From the cell containing the given text, extract its center point as (X, Y) coordinate. 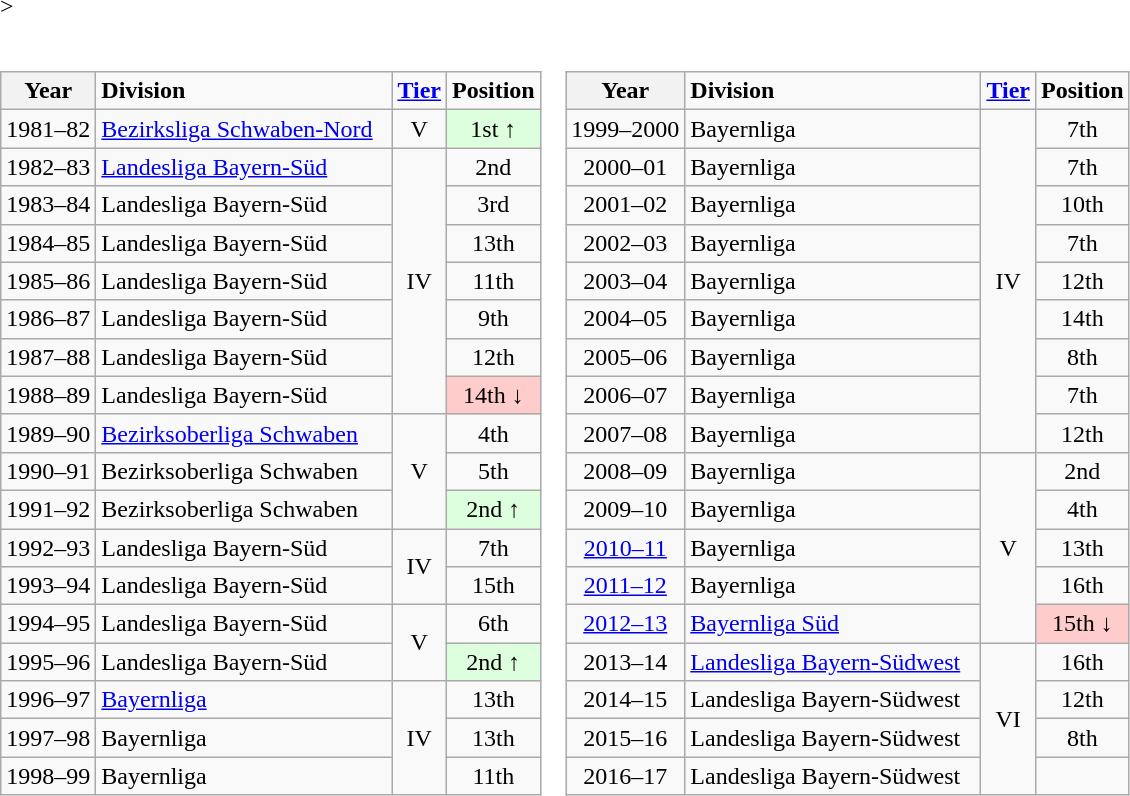
2008–09 (626, 471)
VI (1008, 719)
2004–05 (626, 319)
1989–90 (48, 433)
15th (493, 586)
2001–02 (626, 205)
1990–91 (48, 471)
1999–2000 (626, 129)
Bezirksliga Schwaben-Nord (244, 129)
5th (493, 471)
1982–83 (48, 167)
14th ↓ (493, 395)
10th (1082, 205)
2003–04 (626, 281)
1993–94 (48, 586)
2010–11 (626, 547)
14th (1082, 319)
1998–99 (48, 776)
2009–10 (626, 509)
1st ↑ (493, 129)
2000–01 (626, 167)
2015–16 (626, 738)
3rd (493, 205)
2014–15 (626, 700)
9th (493, 319)
1981–82 (48, 129)
2006–07 (626, 395)
15th ↓ (1082, 624)
1994–95 (48, 624)
1997–98 (48, 738)
1995–96 (48, 662)
2013–14 (626, 662)
2002–03 (626, 243)
2007–08 (626, 433)
1984–85 (48, 243)
Bayernliga Süd (833, 624)
2011–12 (626, 586)
2005–06 (626, 357)
1985–86 (48, 281)
1992–93 (48, 547)
1983–84 (48, 205)
2016–17 (626, 776)
1996–97 (48, 700)
1986–87 (48, 319)
1987–88 (48, 357)
1991–92 (48, 509)
2012–13 (626, 624)
1988–89 (48, 395)
6th (493, 624)
